Determine the (x, y) coordinate at the center of the cell enclosing the given text.  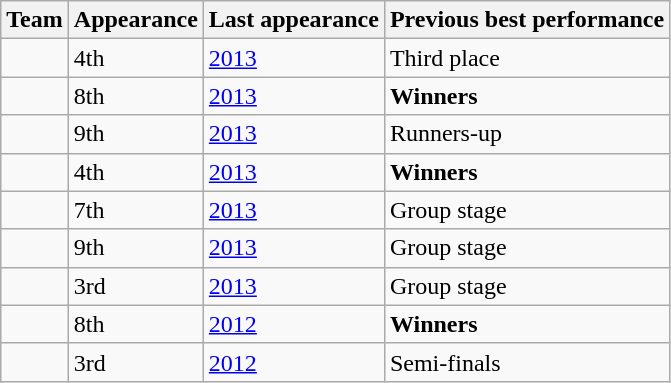
Semi-finals (526, 362)
Appearance (136, 20)
Previous best performance (526, 20)
Team (35, 20)
Third place (526, 58)
7th (136, 210)
Last appearance (294, 20)
Runners-up (526, 134)
